Extract the (x, y) coordinate from the center of the cell holding the provided text.  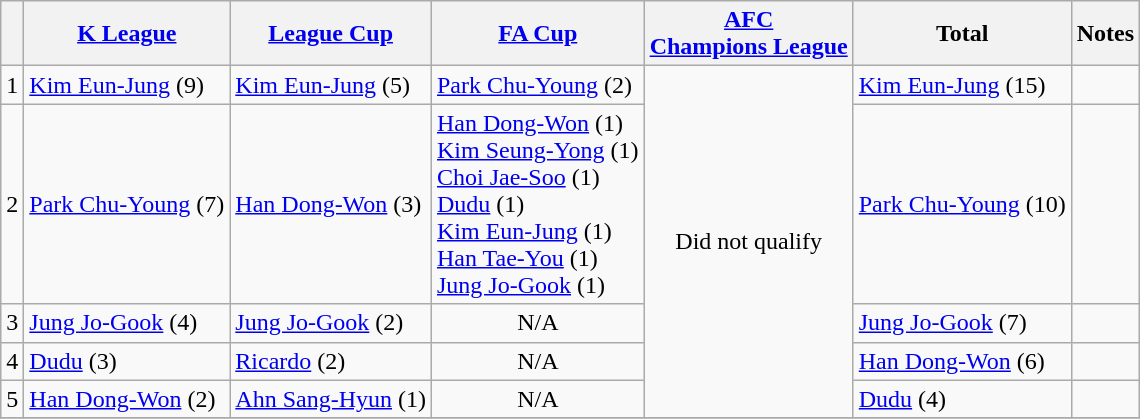
1 (12, 85)
Ahn Sang-Hyun (1) (331, 399)
Han Dong-Won (3) (331, 204)
Kim Eun-Jung (5) (331, 85)
Han Dong-Won (2) (127, 399)
Did not qualify (748, 242)
2 (12, 204)
Jung Jo-Gook (4) (127, 323)
Kim Eun-Jung (15) (962, 85)
K League (127, 34)
5 (12, 399)
Ricardo (2) (331, 361)
Jung Jo-Gook (7) (962, 323)
Park Chu-Young (7) (127, 204)
Han Dong-Won (6) (962, 361)
Park Chu-Young (10) (962, 204)
Notes (1105, 34)
4 (12, 361)
FA Cup (538, 34)
Kim Eun-Jung (9) (127, 85)
Jung Jo-Gook (2) (331, 323)
Park Chu-Young (2) (538, 85)
3 (12, 323)
Han Dong-Won (1) Kim Seung-Yong (1) Choi Jae-Soo (1) Dudu (1) Kim Eun-Jung (1) Han Tae-You (1) Jung Jo-Gook (1) (538, 204)
League Cup (331, 34)
AFCChampions League (748, 34)
Total (962, 34)
Dudu (4) (962, 399)
Dudu (3) (127, 361)
